Detect which cell encompasses the target text, then output its [X, Y] center coordinate. 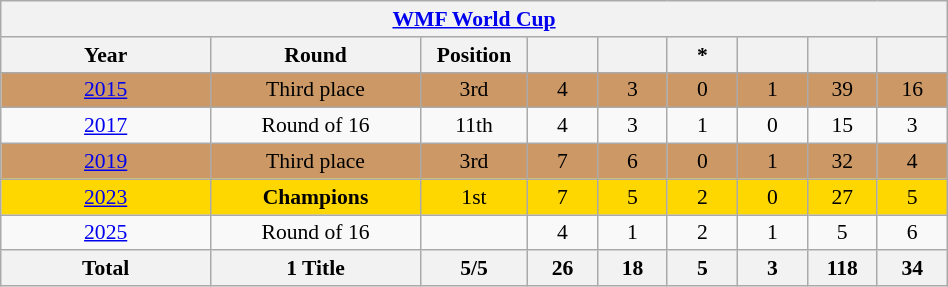
Position [474, 55]
39 [842, 90]
11th [474, 126]
1st [474, 197]
2017 [106, 126]
2025 [106, 233]
WMF World Cup [474, 19]
Total [106, 269]
32 [842, 162]
1 Title [316, 269]
18 [632, 269]
* [702, 55]
Round [316, 55]
2019 [106, 162]
16 [912, 90]
34 [912, 269]
Year [106, 55]
26 [563, 269]
2023 [106, 197]
2015 [106, 90]
118 [842, 269]
15 [842, 126]
5/5 [474, 269]
Champions [316, 197]
27 [842, 197]
